Search for the cell housing the specified text and yield its [x, y] center coordinate. 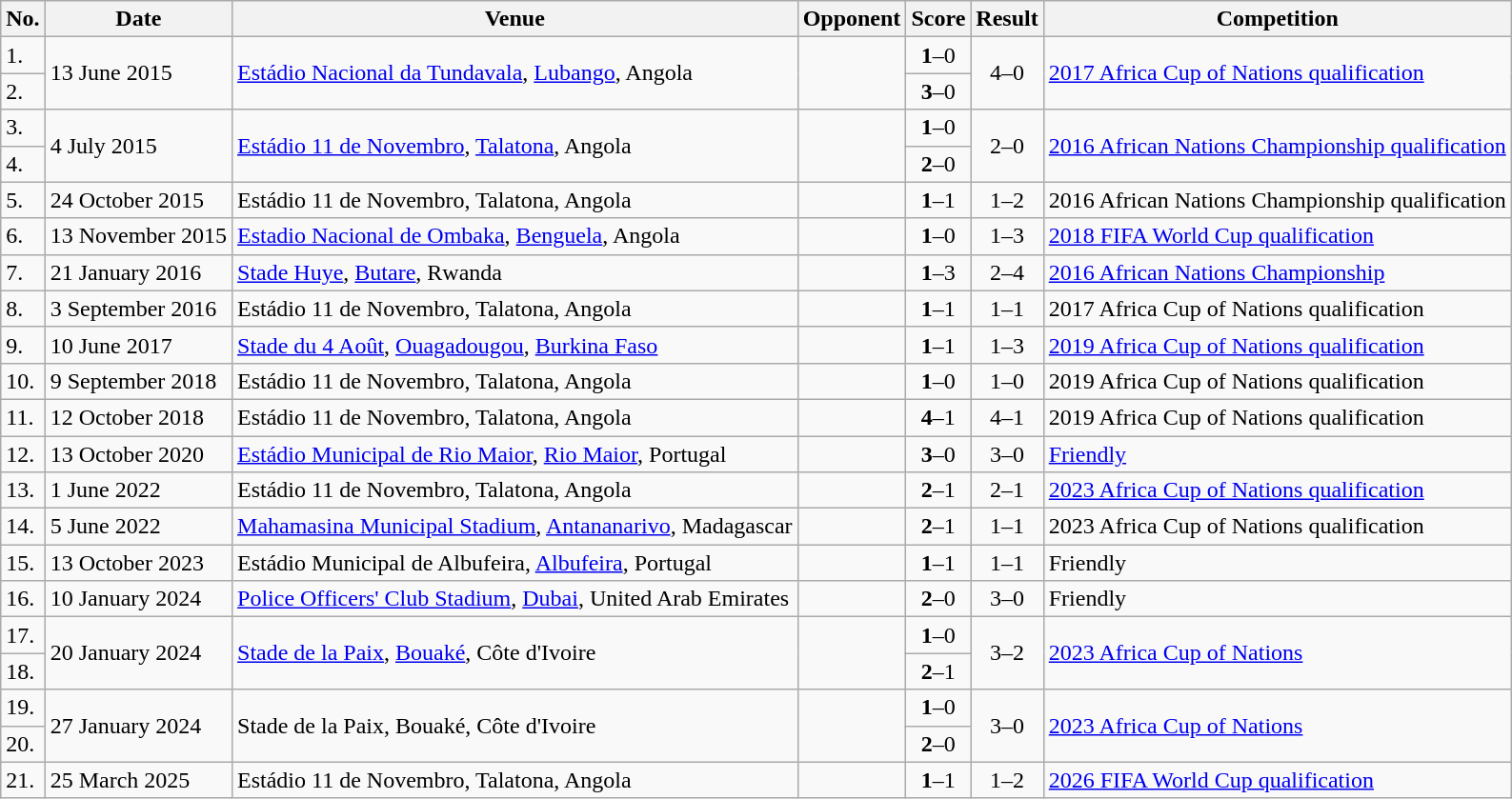
Estádio Municipal de Albufeira, Albufeira, Portugal [515, 563]
Estádio Nacional da Tundavala, Lubango, Angola [515, 73]
Estadio Nacional de Ombaka, Benguela, Angola [515, 236]
2–4 [1007, 272]
18. [23, 671]
3. [23, 128]
25 March 2025 [138, 780]
24 October 2015 [138, 200]
10 June 2017 [138, 345]
No. [23, 19]
Result [1007, 19]
27 January 2024 [138, 726]
2018 FIFA World Cup qualification [1277, 236]
13 October 2023 [138, 563]
4 July 2015 [138, 146]
6. [23, 236]
2016 African Nations Championship [1277, 272]
12 October 2018 [138, 417]
11. [23, 417]
9. [23, 345]
1 June 2022 [138, 490]
16. [23, 599]
1. [23, 55]
2. [23, 91]
10. [23, 381]
4. [23, 164]
4–0 [1007, 73]
21 January 2016 [138, 272]
5. [23, 200]
9 September 2018 [138, 381]
5 June 2022 [138, 527]
Stade Huye, Butare, Rwanda [515, 272]
Mahamasina Municipal Stadium, Antananarivo, Madagascar [515, 527]
3–2 [1007, 653]
21. [23, 780]
13 June 2015 [138, 73]
Date [138, 19]
Score [938, 19]
19. [23, 708]
14. [23, 527]
Opponent [852, 19]
20. [23, 744]
13 November 2015 [138, 236]
15. [23, 563]
20 January 2024 [138, 653]
12. [23, 454]
13 October 2020 [138, 454]
Stade du 4 Août, Ouagadougou, Burkina Faso [515, 345]
2026 FIFA World Cup qualification [1277, 780]
7. [23, 272]
Estádio Municipal de Rio Maior, Rio Maior, Portugal [515, 454]
8. [23, 309]
13. [23, 490]
Police Officers' Club Stadium, Dubai, United Arab Emirates [515, 599]
Competition [1277, 19]
10 January 2024 [138, 599]
3 September 2016 [138, 309]
Venue [515, 19]
17. [23, 635]
